Identify which cell holds the provided text, then report its [x, y] central coordinate. 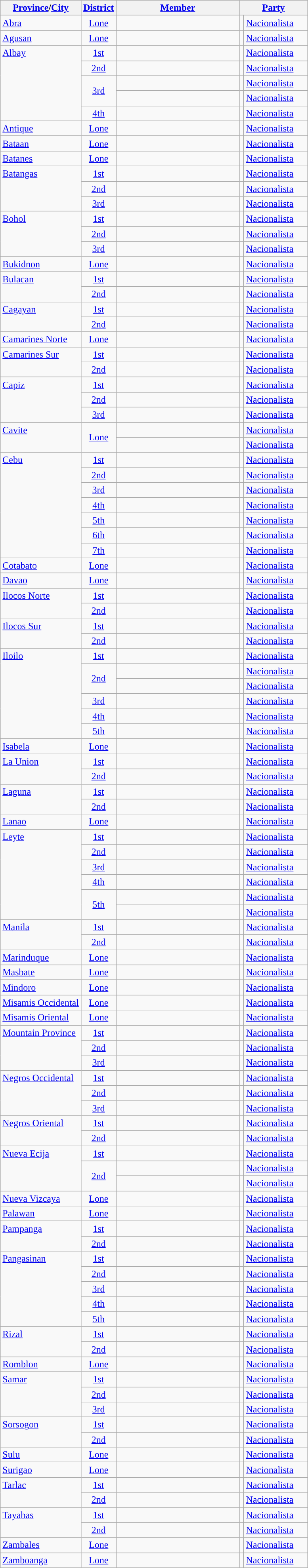
Bohol [41, 234]
Cebu [41, 505]
Cotabato [41, 565]
Bukidnon [41, 264]
Marinduque [41, 957]
Cagayan [41, 317]
Lanao [41, 822]
Tayabas [41, 1522]
Negros Occidental [41, 1093]
Zamboanga [41, 1560]
Member [178, 8]
Party [274, 8]
Laguna [41, 799]
Antique [41, 128]
Albay [41, 83]
Tarlac [41, 1492]
Province/City [41, 8]
Surigao [41, 1470]
Pampanga [41, 1236]
Nueva Ecija [41, 1168]
Ilocos Sur [41, 633]
Sulu [41, 1455]
Camarines Sur [41, 362]
7th [98, 550]
Agusan [41, 38]
Romblon [41, 1364]
Samar [41, 1394]
Manila [41, 935]
La Union [41, 769]
Bataan [41, 143]
Capiz [41, 400]
Isabela [41, 746]
Sorsogon [41, 1432]
Zambales [41, 1545]
Leyte [41, 874]
Mountain Province [41, 1048]
6th [98, 535]
Rizal [41, 1342]
Bulacan [41, 287]
District [98, 8]
Pangasinan [41, 1289]
Mindoro [41, 988]
Camarines Norte [41, 339]
Batangas [41, 188]
Batanes [41, 158]
Misamis Oriental [41, 1018]
Davao [41, 580]
Nueva Vizcaya [41, 1199]
Negros Oriental [41, 1130]
Ilocos Norte [41, 603]
Cavite [41, 437]
Misamis Occidental [41, 1003]
Palawan [41, 1214]
Abra [41, 23]
Iloilo [41, 693]
Masbate [41, 972]
